Provide the [X, Y] coordinate of the cell's center where the given text is located.  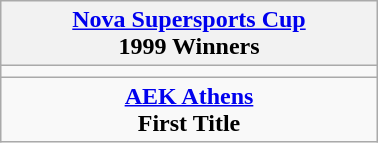
AEK AthensFirst Title [189, 110]
Nova Supersports Cup1999 Winners [189, 34]
